Pinpoint the cell where the given text exists, returning its (x, y) midpoint coordinate. 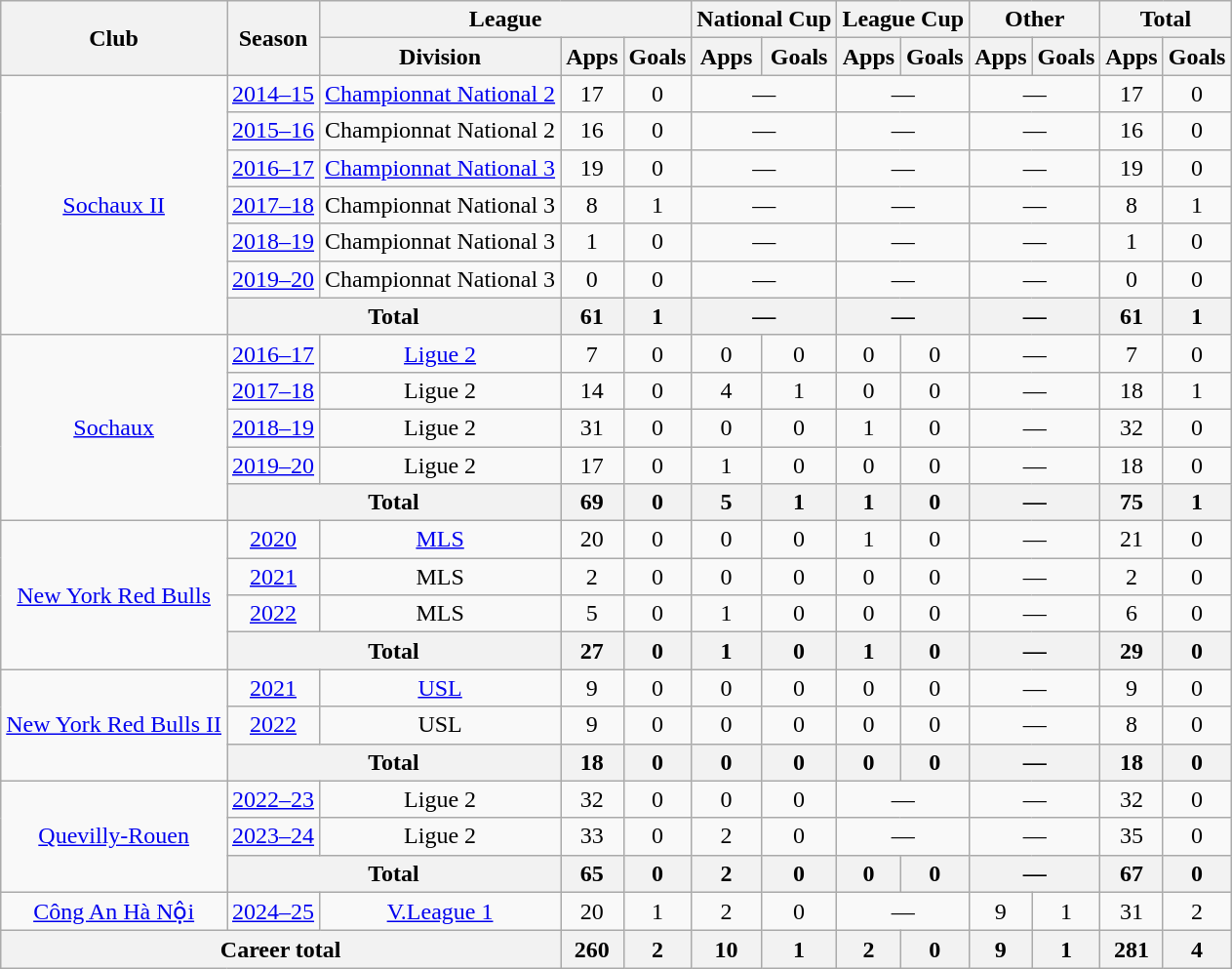
Công An Hà Nội (114, 911)
Division (441, 57)
35 (1132, 836)
29 (1132, 651)
75 (1132, 503)
League Cup (903, 20)
260 (592, 949)
National Cup (765, 20)
2023–24 (273, 836)
Season (273, 38)
Quevilly-Rouen (114, 836)
2020 (273, 540)
21 (1132, 540)
6 (1132, 614)
10 (727, 949)
67 (1132, 873)
27 (592, 651)
Career total (281, 949)
2014–15 (273, 94)
65 (592, 873)
New York Red Bulls II (114, 725)
281 (1132, 949)
New York Red Bulls (114, 595)
Sochaux (114, 427)
League (505, 20)
V.League 1 (441, 911)
33 (592, 836)
2022–23 (273, 799)
Other (1035, 20)
2024–25 (273, 911)
Club (114, 38)
14 (592, 390)
2015–16 (273, 131)
69 (592, 503)
Sochaux II (114, 205)
